Pinpoint the cell where the given text exists, returning its (X, Y) midpoint coordinate. 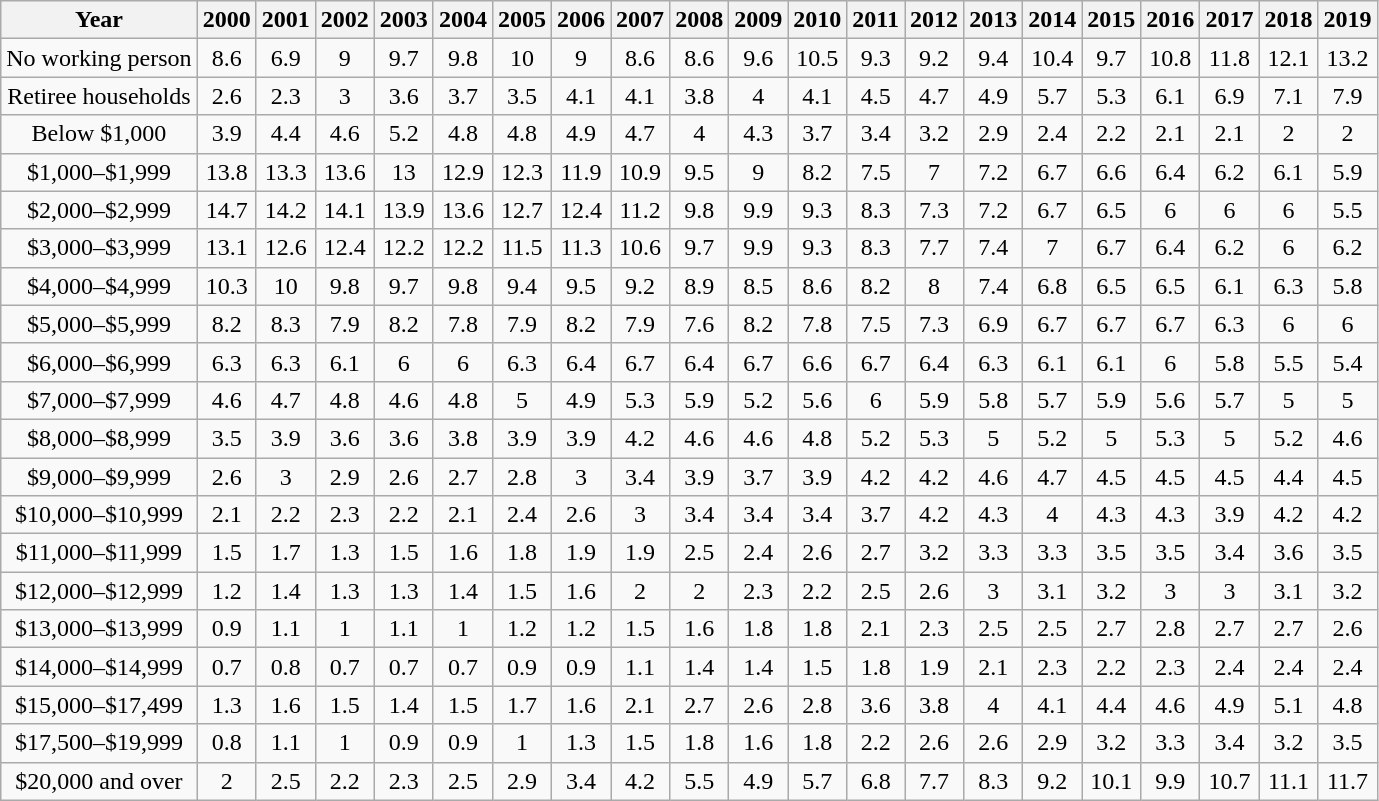
11.1 (1288, 781)
11.2 (640, 210)
2013 (994, 20)
10.1 (1112, 781)
14.2 (286, 210)
No working person (99, 58)
$10,000–$10,999 (99, 515)
Year (99, 20)
13 (404, 172)
14.7 (226, 210)
$4,000–$4,999 (99, 286)
13.8 (226, 172)
Below $1,000 (99, 134)
12.9 (462, 172)
2009 (758, 20)
2017 (1230, 20)
2014 (1052, 20)
10.3 (226, 286)
$3,000–$3,999 (99, 248)
2004 (462, 20)
14.1 (344, 210)
2010 (818, 20)
13.1 (226, 248)
8 (934, 286)
$6,000–$6,999 (99, 362)
11.3 (582, 248)
$2,000–$2,999 (99, 210)
2002 (344, 20)
10.5 (818, 58)
7.6 (700, 324)
5.1 (1288, 705)
$11,000–$11,999 (99, 553)
10.6 (640, 248)
$13,000–$13,999 (99, 629)
$14,000–$14,999 (99, 667)
2001 (286, 20)
12.7 (522, 210)
$17,500–$19,999 (99, 743)
$5,000–$5,999 (99, 324)
2015 (1112, 20)
12.1 (1288, 58)
2007 (640, 20)
$7,000–$7,999 (99, 400)
2011 (876, 20)
2006 (582, 20)
12.3 (522, 172)
9.6 (758, 58)
2003 (404, 20)
$9,000–$9,999 (99, 477)
2012 (934, 20)
7.1 (1288, 96)
11.8 (1230, 58)
10.9 (640, 172)
2018 (1288, 20)
$15,000–$17,499 (99, 705)
10.7 (1230, 781)
13.3 (286, 172)
10.4 (1052, 58)
$8,000–$8,999 (99, 438)
2005 (522, 20)
11.7 (1348, 781)
$20,000 and over (99, 781)
2000 (226, 20)
12.6 (286, 248)
10.8 (1170, 58)
2008 (700, 20)
$1,000–$1,999 (99, 172)
8.9 (700, 286)
2019 (1348, 20)
Retiree households (99, 96)
$12,000–$12,999 (99, 591)
11.5 (522, 248)
13.9 (404, 210)
5.4 (1348, 362)
2016 (1170, 20)
8.5 (758, 286)
13.2 (1348, 58)
11.9 (582, 172)
